Search for the cell housing the specified text and yield its (X, Y) center coordinate. 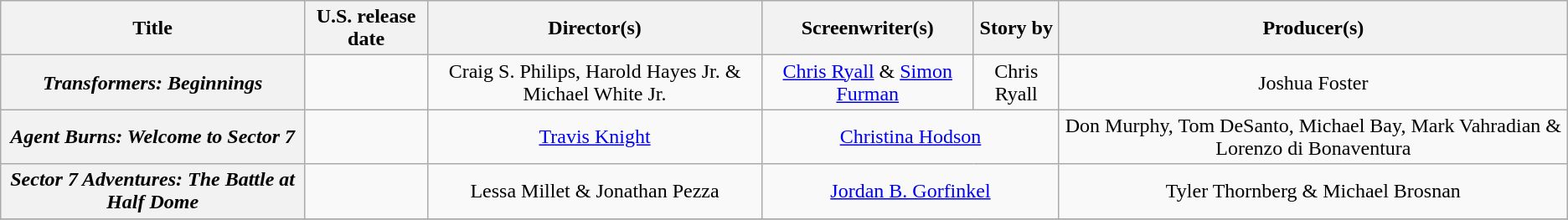
Don Murphy, Tom DeSanto, Michael Bay, Mark Vahradian & Lorenzo di Bonaventura (1313, 137)
Chris Ryall & Simon Furman (868, 82)
Christina Hodson (910, 137)
Sector 7 Adventures: The Battle at Half Dome (152, 191)
Tyler Thornberg & Michael Brosnan (1313, 191)
Screenwriter(s) (868, 28)
Title (152, 28)
Jordan B. Gorfinkel (910, 191)
Transformers: Beginnings (152, 82)
Lessa Millet & Jonathan Pezza (595, 191)
Joshua Foster (1313, 82)
Chris Ryall (1016, 82)
Director(s) (595, 28)
Agent Burns: Welcome to Sector 7 (152, 137)
Producer(s) (1313, 28)
Story by (1016, 28)
U.S. release date (367, 28)
Craig S. Philips, Harold Hayes Jr. & Michael White Jr. (595, 82)
Travis Knight (595, 137)
